Identify which cell holds the provided text, then report its (x, y) central coordinate. 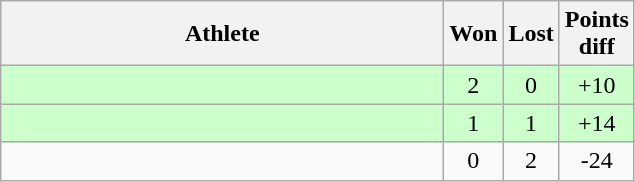
Athlete (222, 34)
+10 (596, 85)
Pointsdiff (596, 34)
-24 (596, 161)
+14 (596, 123)
Lost (531, 34)
Won (474, 34)
